Capture the cell that displays the provided text and extract its (x, y) central coordinate. 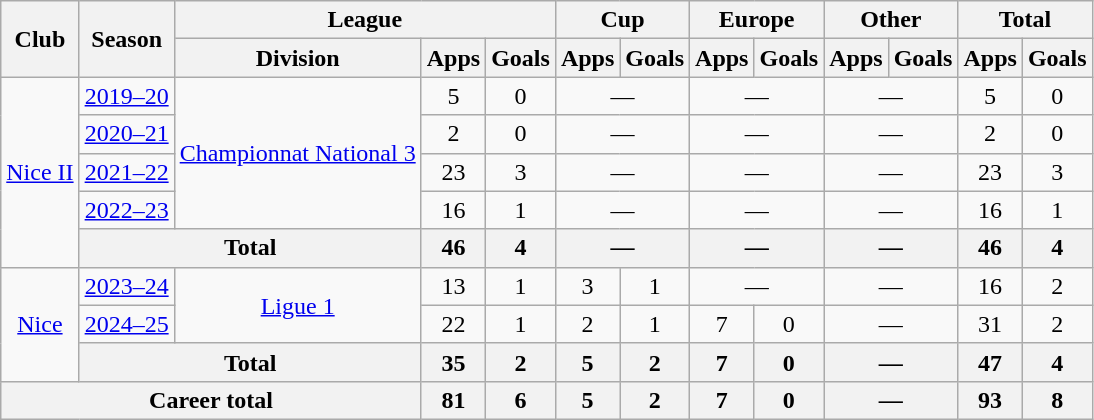
Season (126, 39)
Championnat National 3 (298, 153)
2019–20 (126, 96)
Career total (211, 400)
47 (990, 362)
League (364, 20)
81 (453, 400)
Ligue 1 (298, 305)
2023–24 (126, 286)
13 (453, 286)
2020–21 (126, 134)
35 (453, 362)
Cup (622, 20)
2021–22 (126, 172)
Division (298, 58)
93 (990, 400)
8 (1057, 400)
6 (521, 400)
2022–23 (126, 210)
31 (990, 324)
22 (453, 324)
2024–25 (126, 324)
Other (891, 20)
Nice II (40, 172)
Europe (757, 20)
Club (40, 39)
Nice (40, 324)
